For the text-containing cell, return its midpoint in [X, Y] coordinate format. 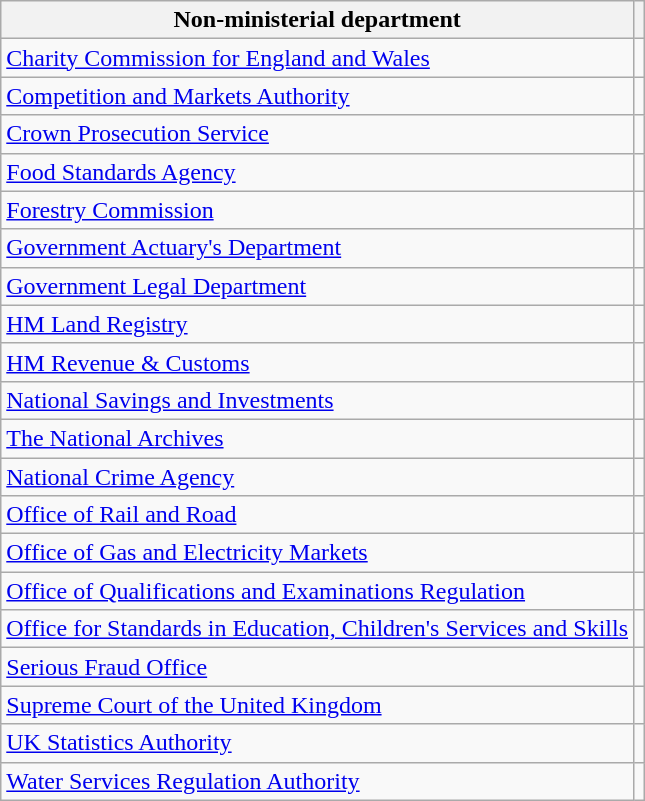
Charity Commission for England and Wales [318, 58]
The National Archives [318, 438]
Serious Fraud Office [318, 667]
Government Actuary's Department [318, 248]
Forestry Commission [318, 210]
Office for Standards in Education, Children's Services and Skills [318, 629]
Food Standards Agency [318, 172]
HM Land Registry [318, 324]
National Savings and Investments [318, 400]
Office of Gas and Electricity Markets [318, 553]
Office of Qualifications and Examinations Regulation [318, 591]
Competition and Markets Authority [318, 96]
Supreme Court of the United Kingdom [318, 705]
HM Revenue & Customs [318, 362]
National Crime Agency [318, 477]
Government Legal Department [318, 286]
UK Statistics Authority [318, 743]
Water Services Regulation Authority [318, 781]
Office of Rail and Road [318, 515]
Crown Prosecution Service [318, 134]
Non-ministerial department [318, 20]
